Return the (X, Y) coordinate for the center point of the cell that contains the specified text.  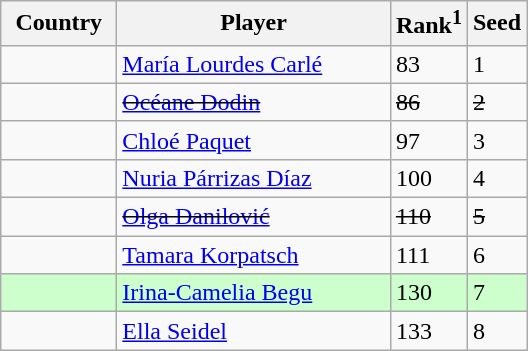
Tamara Korpatsch (254, 255)
3 (496, 140)
83 (428, 64)
Seed (496, 24)
133 (428, 331)
Player (254, 24)
Chloé Paquet (254, 140)
1 (496, 64)
130 (428, 293)
Nuria Párrizas Díaz (254, 178)
6 (496, 255)
Rank1 (428, 24)
86 (428, 102)
5 (496, 217)
4 (496, 178)
2 (496, 102)
Olga Danilović (254, 217)
110 (428, 217)
111 (428, 255)
97 (428, 140)
Country (59, 24)
Océane Dodin (254, 102)
100 (428, 178)
María Lourdes Carlé (254, 64)
Ella Seidel (254, 331)
Irina-Camelia Begu (254, 293)
7 (496, 293)
8 (496, 331)
